From the cell containing the given text, extract its center point as (X, Y) coordinate. 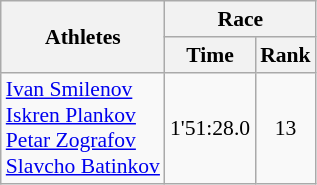
1'51:28.0 (210, 128)
Time (210, 55)
Rank (286, 55)
Race (240, 19)
13 (286, 128)
Ivan SmilenovIskren PlankovPetar ZografovSlavcho Batinkov (83, 128)
Athletes (83, 36)
